Identify which cell holds the provided text, then report its (x, y) central coordinate. 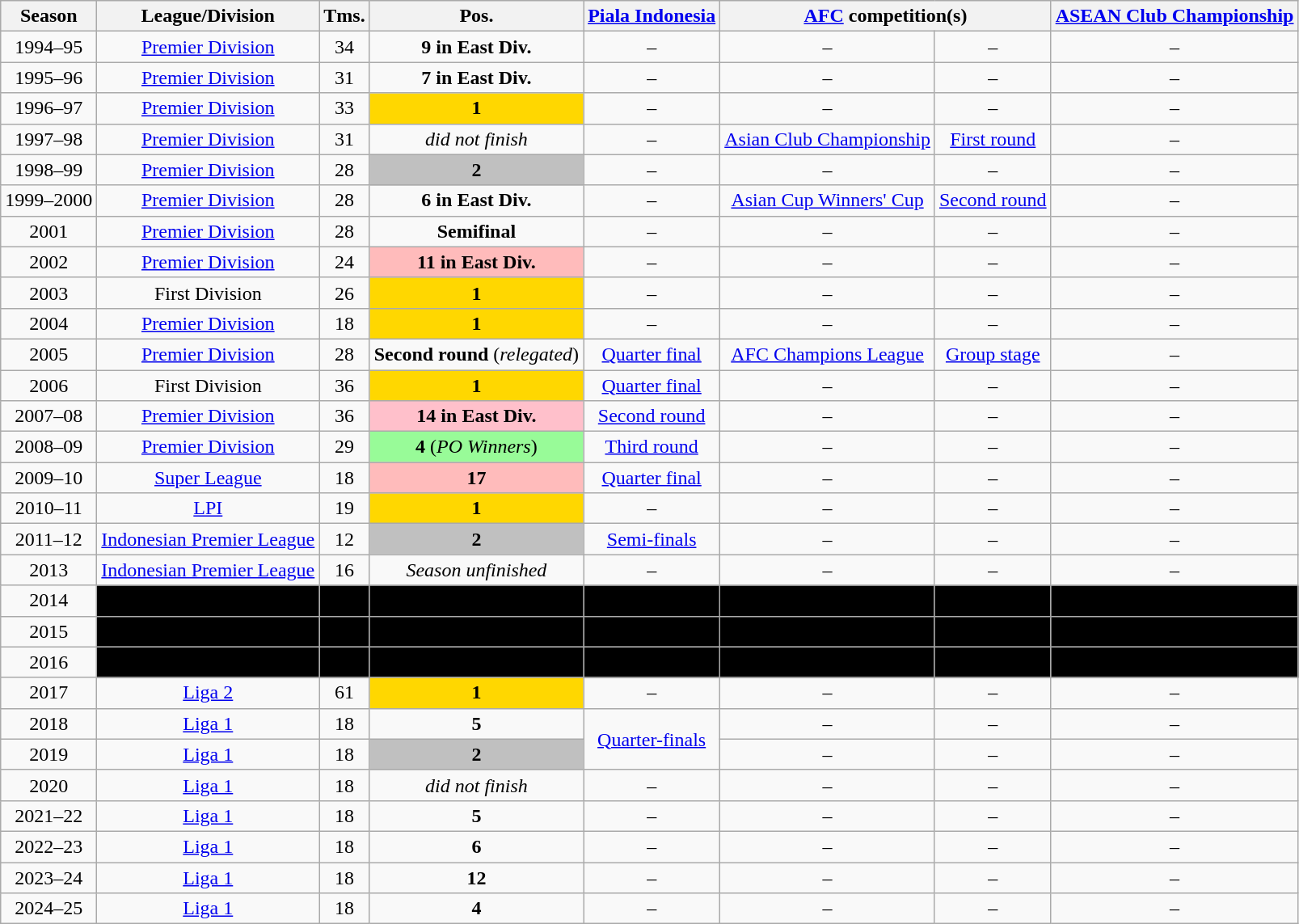
Semi-finals (652, 539)
2019 (49, 754)
1994–95 (49, 47)
2014 (49, 601)
2002 (49, 262)
2022–23 (49, 846)
16 (344, 570)
1997–98 (49, 139)
2023–24 (49, 877)
1998–99 (49, 170)
Season (49, 16)
Group stage (993, 354)
AFC competition(s) (886, 16)
11 in East Div. (476, 262)
17 (476, 478)
ASEAN Club Championship (1175, 16)
Quarter-finals (652, 739)
Pos. (476, 16)
2013 (49, 570)
AFC Champions League (828, 354)
Tms. (344, 16)
Second round (relegated) (476, 354)
1996–97 (49, 108)
2004 (49, 323)
2015 (49, 631)
6 in East Div. (476, 200)
4 (PO Winners) (476, 447)
7 in East Div. (476, 78)
2016 (49, 662)
24 (344, 262)
2020 (49, 785)
29 (344, 447)
2010–11 (49, 508)
61 (344, 693)
33 (344, 108)
Asian Cup Winners' Cup (828, 200)
First round (993, 139)
2003 (49, 293)
2011–12 (49, 539)
1995–96 (49, 78)
9 in East Div. (476, 47)
34 (344, 47)
LPI (209, 508)
26 (344, 293)
League/Division (209, 16)
2005 (49, 354)
1999–2000 (49, 200)
2001 (49, 231)
Third round (652, 447)
2006 (49, 386)
2018 (49, 724)
Super League (209, 478)
2008–09 (49, 447)
Asian Club Championship (828, 139)
2007–08 (49, 416)
Season unfinished (476, 570)
19 (344, 508)
Semifinal (476, 231)
2021–22 (49, 816)
Piala Indonesia (652, 16)
2017 (49, 693)
6 (476, 846)
14 in East Div. (476, 416)
4 (476, 909)
Liga 2 (209, 693)
2009–10 (49, 478)
2024–25 (49, 909)
